Return (x, y) of the center of cell containing provided text 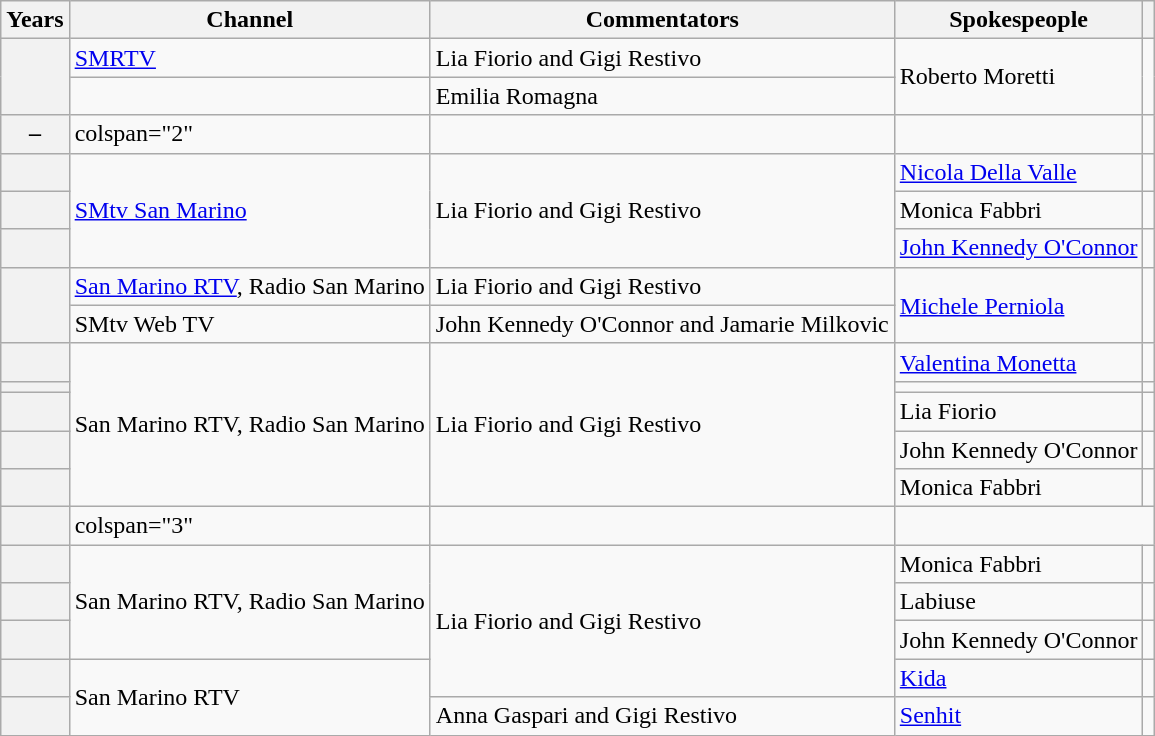
– (35, 134)
Kida (1018, 678)
Commentators (662, 20)
John Kennedy O'Connor and Jamarie Milkovic (662, 324)
Channel (250, 20)
Emilia Romagna (662, 96)
Senhit (1018, 716)
colspan="3" (250, 526)
Labiuse (1018, 602)
SMtv Web TV (250, 324)
SMtv San Marino (250, 210)
Roberto Moretti (1018, 77)
SMRTV (250, 58)
Spokespeople (1018, 20)
Years (35, 20)
Nicola Della Valle (1018, 172)
Valentina Monetta (1018, 362)
Michele Perniola (1018, 305)
Anna Gaspari and Gigi Restivo (662, 716)
colspan="2" (250, 134)
Lia Fiorio (1018, 411)
San Marino RTV (250, 697)
